Output the (x, y) coordinate of the center of the cell containing the given text.  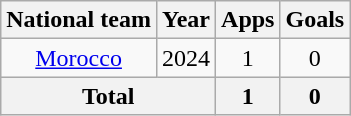
Goals (315, 20)
Apps (248, 20)
Year (186, 20)
Morocco (79, 58)
National team (79, 20)
Total (108, 96)
2024 (186, 58)
